Capture the cell that displays the provided text and extract its [X, Y] central coordinate. 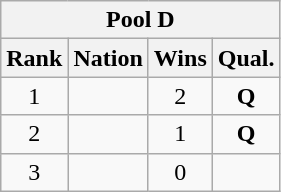
Rank [34, 58]
3 [34, 172]
Wins [180, 58]
Nation [108, 58]
Qual. [246, 58]
Pool D [140, 20]
0 [180, 172]
